Detect which cell encompasses the target text, then output its (x, y) center coordinate. 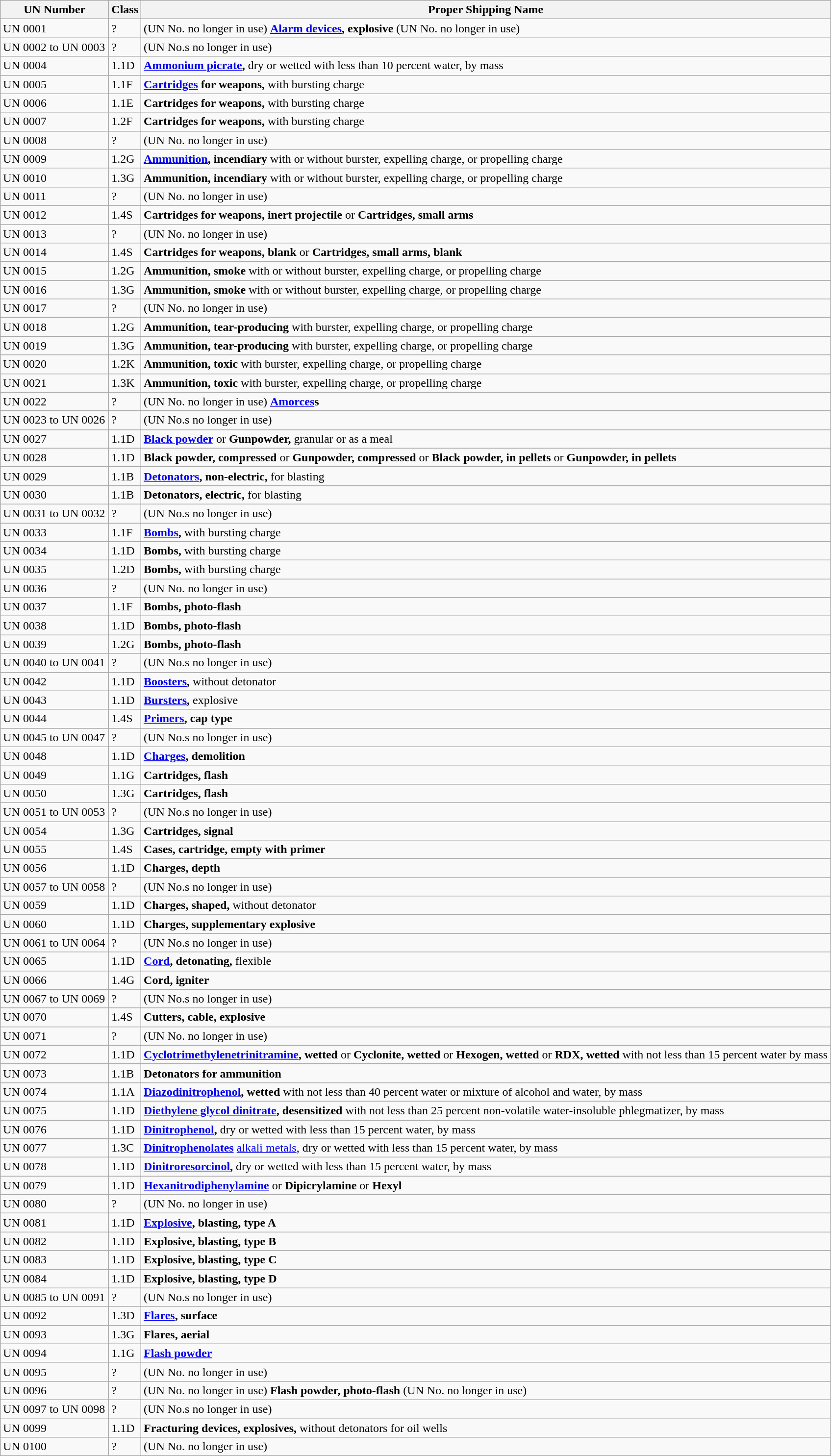
Charges, demolition (486, 756)
UN 0073 (55, 1073)
Dinitrophenol, dry or wetted with less than 15 percent water, by mass (486, 1129)
UN 0010 (55, 177)
UN Number (55, 10)
UN 0049 (55, 775)
UN 0005 (55, 84)
UN 0070 (55, 1017)
Black powder or Gunpowder, granular or as a meal (486, 439)
Explosive, blasting, type C (486, 1260)
Cartridges for weapons, inert projectile or Cartridges, small arms (486, 215)
UN 0094 (55, 1353)
UN 0042 (55, 681)
UN 0074 (55, 1092)
UN 0022 (55, 402)
UN 0004 (55, 66)
UN 0072 (55, 1054)
UN 0071 (55, 1036)
(UN No. no longer in use) Alarm devices, explosive (UN No. no longer in use) (486, 28)
Black powder, compressed or Gunpowder, compressed or Black powder, in pellets or Gunpowder, in pellets (486, 457)
Primers, cap type (486, 719)
UN 0081 (55, 1223)
Flash powder (486, 1353)
Boosters, without detonator (486, 681)
Hexanitrodiphenylamine or Dipicrylamine or Hexyl (486, 1185)
UN 0017 (55, 308)
Dinitroresorcinol, dry or wetted with less than 15 percent water, by mass (486, 1167)
UN 0006 (55, 103)
UN 0075 (55, 1110)
Explosive, blasting, type A (486, 1223)
UN 0001 (55, 28)
Detonators, electric, for blasting (486, 495)
Diethylene glycol dinitrate, desensitized with not less than 25 percent non-volatile water-insoluble phlegmatizer, by mass (486, 1110)
UN 0096 (55, 1390)
UN 0021 (55, 383)
UN 0013 (55, 234)
UN 0018 (55, 327)
Charges, shaped, without detonator (486, 905)
UN 0083 (55, 1260)
UN 0061 to UN 0064 (55, 943)
UN 0084 (55, 1279)
1.3D (125, 1316)
UN 0066 (55, 980)
UN 0023 to UN 0026 (55, 420)
UN 0012 (55, 215)
(UN No. no longer in use) Amorcess (486, 402)
UN 0011 (55, 196)
Cord, igniter (486, 980)
Charges, supplementary explosive (486, 924)
UN 0028 (55, 457)
Ammonium picrate, dry or wetted with less than 10 percent water, by mass (486, 66)
UN 0016 (55, 290)
UN 0060 (55, 924)
UN 0037 (55, 607)
UN 0048 (55, 756)
UN 0079 (55, 1185)
UN 0056 (55, 868)
UN 0030 (55, 495)
UN 0077 (55, 1148)
UN 0029 (55, 476)
UN 0034 (55, 551)
UN 0097 to UN 0098 (55, 1409)
UN 0007 (55, 122)
UN 0038 (55, 626)
UN 0054 (55, 831)
UN 0095 (55, 1372)
Bursters, explosive (486, 700)
UN 0008 (55, 140)
UN 0067 to UN 0069 (55, 999)
UN 0040 to UN 0041 (55, 663)
Diazodinitrophenol, wetted with not less than 40 percent water or mixture of alcohol and water, by mass (486, 1092)
Flares, aerial (486, 1334)
UN 0027 (55, 439)
UN 0051 to UN 0053 (55, 812)
UN 0044 (55, 719)
Cartridges, signal (486, 831)
1.3K (125, 383)
UN 0033 (55, 532)
Charges, depth (486, 868)
UN 0099 (55, 1428)
Cyclotrimethylenetrinitramine, wetted or Cyclonite, wetted or Hexogen, wetted or RDX, wetted with not less than 15 percent water by mass (486, 1054)
UN 0039 (55, 644)
1.1A (125, 1092)
1.4G (125, 980)
UN 0009 (55, 159)
Flares, surface (486, 1316)
UN 0065 (55, 961)
UN 0082 (55, 1241)
Cartridges for weapons, blank or Cartridges, small arms, blank (486, 252)
Proper Shipping Name (486, 10)
Explosive, blasting, type D (486, 1279)
UN 0078 (55, 1167)
UN 0045 to UN 0047 (55, 737)
UN 0085 to UN 0091 (55, 1297)
Detonators for ammunition (486, 1073)
UN 0031 to UN 0032 (55, 513)
Cases, cartridge, empty with primer (486, 850)
(UN No. no longer in use) Flash powder, photo-flash (UN No. no longer in use) (486, 1390)
UN 0015 (55, 271)
1.3C (125, 1148)
UN 0035 (55, 570)
Explosive, blasting, type B (486, 1241)
UN 0014 (55, 252)
UN 0100 (55, 1447)
UN 0050 (55, 793)
UN 0043 (55, 700)
Detonators, non-electric, for blasting (486, 476)
1.2D (125, 570)
1.1E (125, 103)
Fracturing devices, explosives, without detonators for oil wells (486, 1428)
1.2K (125, 364)
UN 0076 (55, 1129)
1.2F (125, 122)
Class (125, 10)
UN 0055 (55, 850)
UN 0002 to UN 0003 (55, 47)
Cutters, cable, explosive (486, 1017)
Dinitrophenolates alkali metals, dry or wetted with less than 15 percent water, by mass (486, 1148)
UN 0080 (55, 1204)
UN 0019 (55, 346)
UN 0020 (55, 364)
UN 0036 (55, 588)
UN 0093 (55, 1334)
Cord, detonating, flexible (486, 961)
UN 0057 to UN 0058 (55, 887)
UN 0092 (55, 1316)
UN 0059 (55, 905)
